Output the (x, y) coordinate of the center of the cell containing the given text.  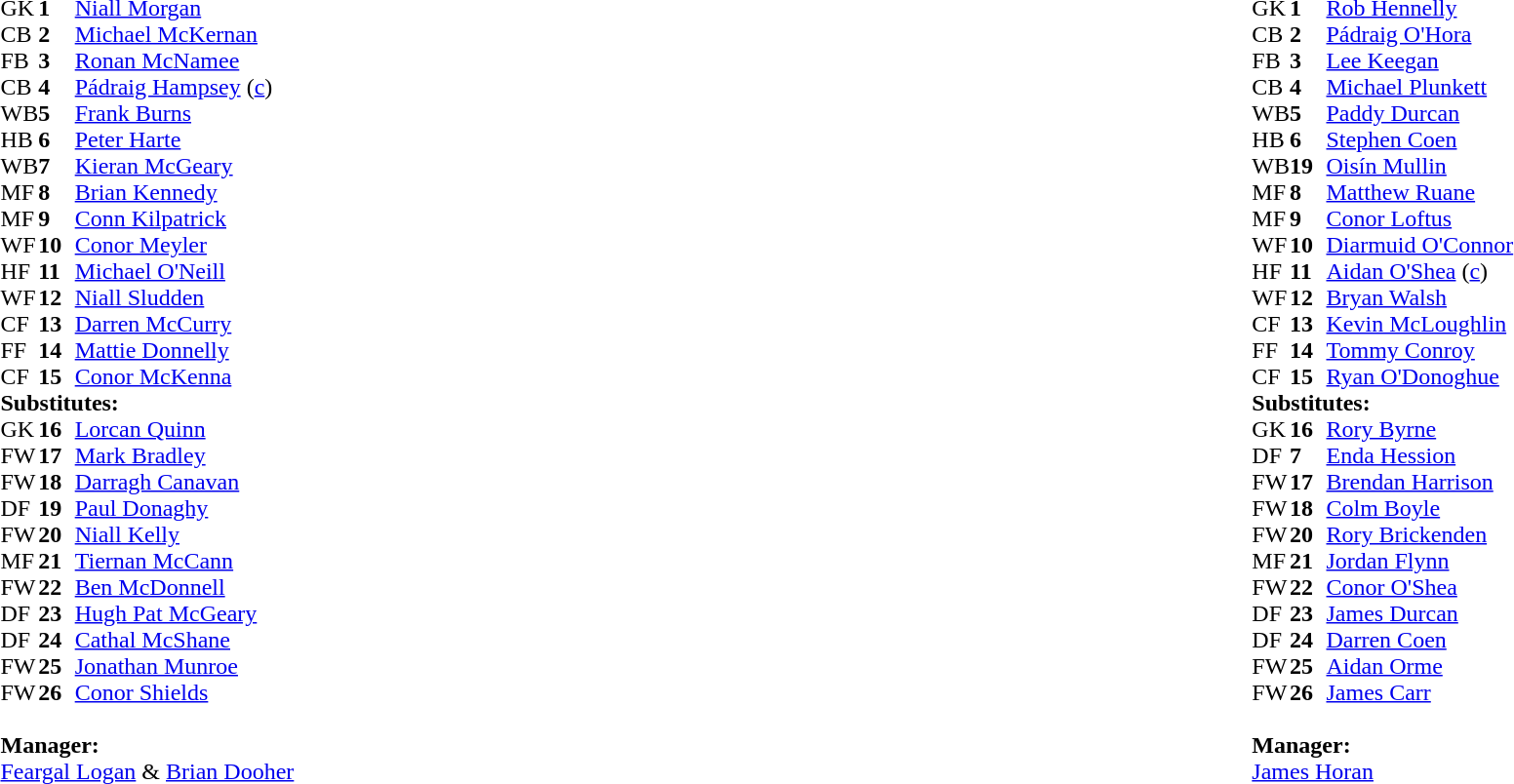
Brian Kennedy (185, 193)
Conor Meyler (185, 246)
Darren McCurry (185, 324)
Bryan Walsh (1420, 298)
Lorcan Quinn (185, 429)
Ryan O'Donoghue (1420, 376)
Stephen Coen (1420, 140)
Niall Kelly (185, 534)
James Carr (1420, 692)
Conor O'Shea (1420, 587)
Rory Brickenden (1420, 534)
Pádraig Hampsey (c) (185, 88)
Diarmuid O'Connor (1420, 246)
Conn Kilpatrick (185, 218)
Aidan Orme (1420, 667)
Enda Hession (1420, 456)
Tiernan McCann (185, 562)
Jonathan Munroe (185, 667)
Matthew Ruane (1420, 193)
Peter Harte (185, 140)
Conor Loftus (1420, 218)
James Durcan (1420, 614)
Paul Donaghy (185, 509)
Tommy Conroy (1420, 351)
Michael McKernan (185, 35)
Colm Boyle (1420, 509)
Paddy Durcan (1420, 113)
Niall Sludden (185, 298)
Aidan O'Shea (c) (1420, 271)
Mattie Donnelly (185, 351)
Mark Bradley (185, 456)
Ben McDonnell (185, 587)
Jordan Flynn (1420, 562)
Michael Plunkett (1420, 88)
Michael O'Neill (185, 271)
Cathal McShane (185, 640)
Ronan McNamee (185, 60)
Pádraig O'Hora (1420, 35)
Kevin McLoughlin (1420, 324)
Kieran McGeary (185, 166)
Brendan Harrison (1420, 482)
Darren Coen (1420, 640)
Lee Keegan (1420, 60)
Oisín Mullin (1420, 166)
Hugh Pat McGeary (185, 614)
Conor Shields (185, 692)
Frank Burns (185, 113)
Conor McKenna (185, 376)
Darragh Canavan (185, 482)
Rory Byrne (1420, 429)
